From the cell containing the given text, extract its center point as (x, y) coordinate. 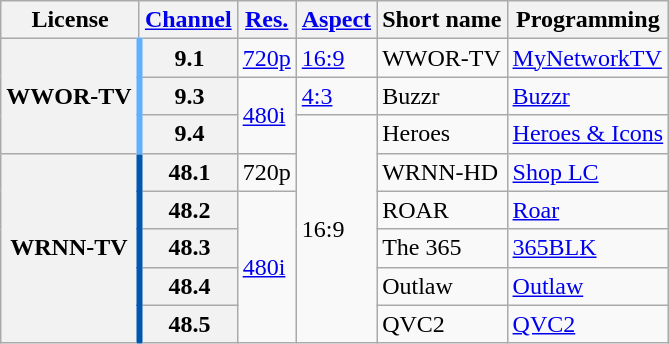
MyNetworkTV (588, 58)
365BLK (588, 248)
9.3 (188, 96)
Aspect (336, 20)
Shop LC (588, 172)
Heroes & Icons (588, 134)
Res. (266, 20)
Short name (442, 20)
Roar (588, 210)
Programming (588, 20)
The 365 (442, 248)
4:3 (336, 96)
WRNN-HD (442, 172)
9.1 (188, 58)
48.5 (188, 324)
WRNN-TV (70, 248)
Channel (188, 20)
48.1 (188, 172)
Heroes (442, 134)
ROAR (442, 210)
48.3 (188, 248)
48.4 (188, 286)
License (70, 20)
48.2 (188, 210)
9.4 (188, 134)
